From the cell containing the given text, extract its center point as (X, Y) coordinate. 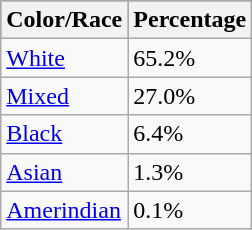
Amerindian (64, 210)
65.2% (190, 58)
27.0% (190, 96)
Color/Race (64, 20)
White (64, 58)
0.1% (190, 210)
1.3% (190, 172)
Percentage (190, 20)
Asian (64, 172)
Black (64, 134)
Mixed (64, 96)
6.4% (190, 134)
